From the cell containing the given text, extract its center point as [X, Y] coordinate. 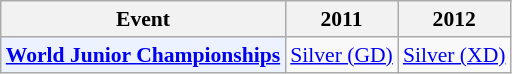
2011 [342, 19]
World Junior Championships [143, 55]
Silver (GD) [342, 55]
Event [143, 19]
2012 [454, 19]
Silver (XD) [454, 55]
